Output the [X, Y] coordinate of the center of the cell containing the given text.  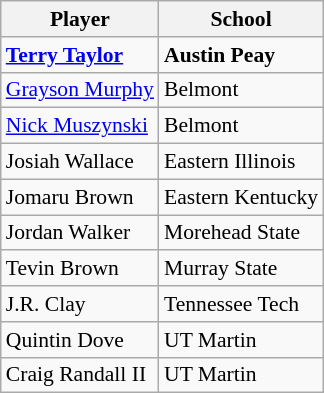
Craig Randall II [80, 375]
Tevin Brown [80, 269]
Nick Muszynski [80, 126]
Terry Taylor [80, 55]
Tennessee Tech [241, 304]
Jomaru Brown [80, 197]
Murray State [241, 269]
Eastern Illinois [241, 162]
Grayson Murphy [80, 90]
Josiah Wallace [80, 162]
Austin Peay [241, 55]
Player [80, 19]
Eastern Kentucky [241, 197]
Morehead State [241, 233]
Quintin Dove [80, 340]
School [241, 19]
J.R. Clay [80, 304]
Jordan Walker [80, 233]
